For the text-containing cell, return its midpoint in [X, Y] coordinate format. 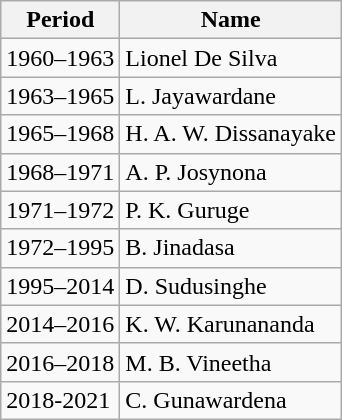
Name [231, 20]
L. Jayawardane [231, 96]
Lionel De Silva [231, 58]
2014–2016 [60, 324]
A. P. Josynona [231, 172]
2016–2018 [60, 362]
1963–1965 [60, 96]
P. K. Guruge [231, 210]
K. W. Karunananda [231, 324]
1971–1972 [60, 210]
Period [60, 20]
1960–1963 [60, 58]
1965–1968 [60, 134]
C. Gunawardena [231, 400]
D. Sudusinghe [231, 286]
1972–1995 [60, 248]
M. B. Vineetha [231, 362]
B. Jinadasa [231, 248]
1968–1971 [60, 172]
2018-2021 [60, 400]
H. A. W. Dissanayake [231, 134]
1995–2014 [60, 286]
